Output the (x, y) coordinate of the center of the cell containing the given text.  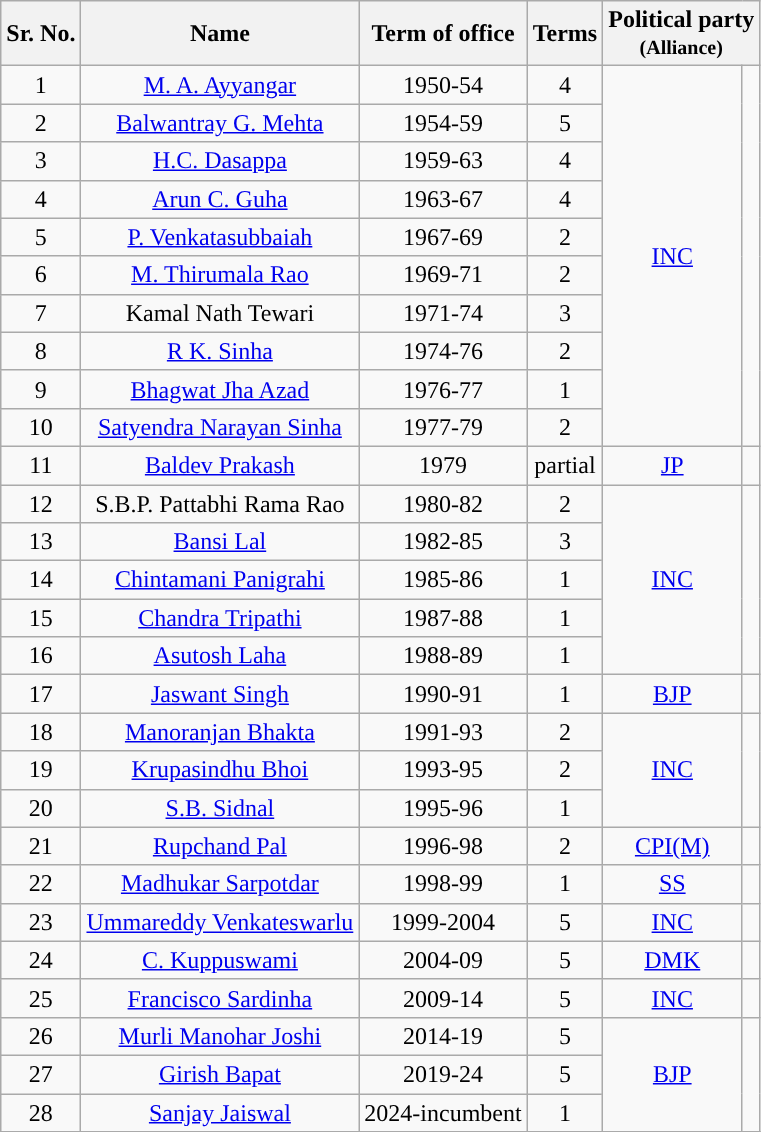
9 (41, 389)
7 (41, 313)
CPI(M) (672, 846)
27 (41, 1074)
14 (41, 580)
Bansi Lal (220, 542)
20 (41, 808)
2009-14 (443, 998)
Satyendra Narayan Sinha (220, 427)
H.C. Dasappa (220, 161)
Murli Manohar Joshi (220, 1036)
1993-95 (443, 770)
S.B.P. Pattabhi Rama Rao (220, 503)
1959-63 (443, 161)
DMK (672, 960)
Chintamani Panigrahi (220, 580)
2014-19 (443, 1036)
Ummareddy Venkateswarlu (220, 922)
1969-71 (443, 275)
28 (41, 1113)
P. Venkatasubbaiah (220, 237)
Term of office (443, 34)
1977-79 (443, 427)
11 (41, 465)
1982-85 (443, 542)
Rupchand Pal (220, 846)
1990-91 (443, 694)
Sanjay Jaiswal (220, 1113)
1998-99 (443, 884)
1963-67 (443, 199)
1988-89 (443, 656)
1971-74 (443, 313)
26 (41, 1036)
15 (41, 618)
1996-98 (443, 846)
1987-88 (443, 618)
19 (41, 770)
1991-93 (443, 732)
24 (41, 960)
1950-54 (443, 85)
1979 (443, 465)
R K. Sinha (220, 351)
17 (41, 694)
2004-09 (443, 960)
1954-59 (443, 123)
C. Kuppuswami (220, 960)
Madhukar Sarpotdar (220, 884)
22 (41, 884)
M. A. Ayyangar (220, 85)
2024-incumbent (443, 1113)
12 (41, 503)
Sr. No. (41, 34)
6 (41, 275)
16 (41, 656)
SS (672, 884)
S.B. Sidnal (220, 808)
JP (672, 465)
1976-77 (443, 389)
25 (41, 998)
Asutosh Laha (220, 656)
Balwantray G. Mehta (220, 123)
Bhagwat Jha Azad (220, 389)
Name (220, 34)
1995-96 (443, 808)
2019-24 (443, 1074)
Chandra Tripathi (220, 618)
partial (565, 465)
Baldev Prakash (220, 465)
10 (41, 427)
Jaswant Singh (220, 694)
Arun C. Guha (220, 199)
1999-2004 (443, 922)
1980-82 (443, 503)
M. Thirumala Rao (220, 275)
1974-76 (443, 351)
Manoranjan Bhakta (220, 732)
Kamal Nath Tewari (220, 313)
8 (41, 351)
Krupasindhu Bhoi (220, 770)
Political party(Alliance) (682, 34)
1985-86 (443, 580)
18 (41, 732)
Terms (565, 34)
Girish Bapat (220, 1074)
13 (41, 542)
23 (41, 922)
Francisco Sardinha (220, 998)
21 (41, 846)
1967-69 (443, 237)
